Output the (x, y) coordinate of the center of the cell containing the given text.  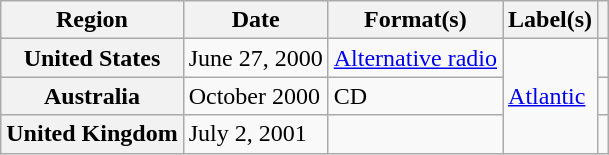
Label(s) (550, 20)
Atlantic (550, 96)
Region (92, 20)
Format(s) (415, 20)
United States (92, 58)
July 2, 2001 (256, 134)
United Kingdom (92, 134)
Australia (92, 96)
October 2000 (256, 96)
CD (415, 96)
Date (256, 20)
Alternative radio (415, 58)
June 27, 2000 (256, 58)
